Find where the given text appears and provide that cell's center as (X, Y) coordinate. 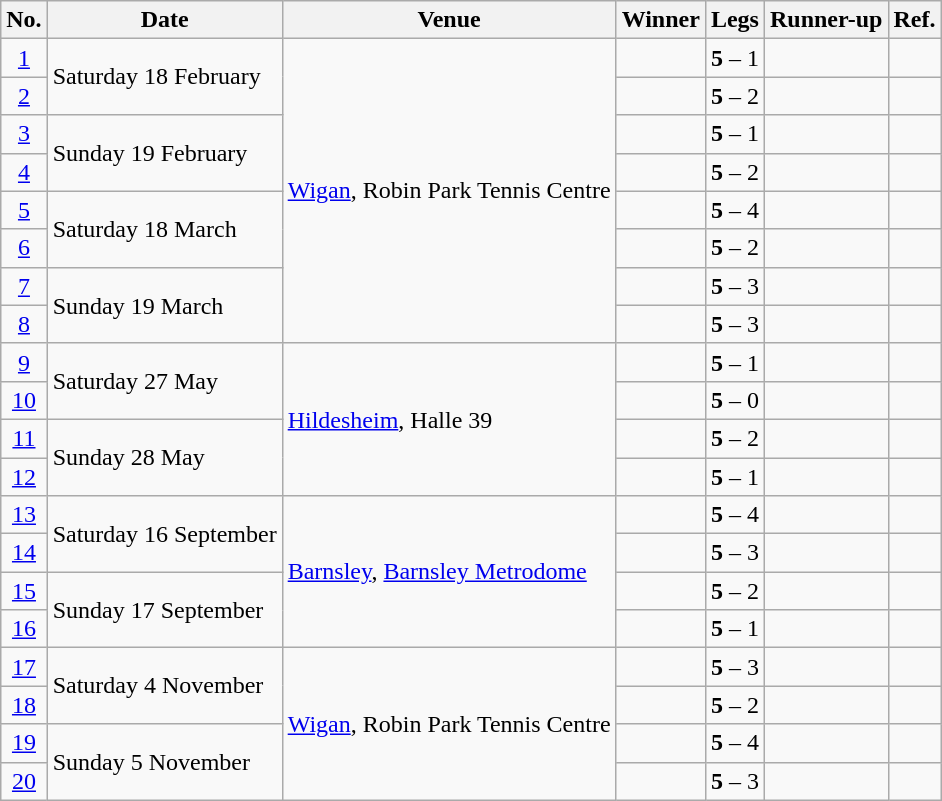
Venue (449, 20)
Sunday 19 March (164, 305)
Barnsley, Barnsley Metrodome (449, 572)
Winner (660, 20)
6 (24, 248)
Saturday 16 September (164, 534)
Legs (734, 20)
15 (24, 591)
2 (24, 96)
14 (24, 553)
7 (24, 286)
Ref. (914, 20)
8 (24, 324)
Saturday 27 May (164, 381)
1 (24, 58)
5 – 0 (734, 400)
12 (24, 477)
Sunday 5 November (164, 762)
No. (24, 20)
13 (24, 515)
9 (24, 362)
19 (24, 743)
18 (24, 705)
11 (24, 438)
3 (24, 134)
Runner-up (826, 20)
Saturday 4 November (164, 686)
10 (24, 400)
20 (24, 781)
Hildesheim, Halle 39 (449, 419)
Saturday 18 February (164, 77)
Sunday 28 May (164, 457)
Sunday 17 September (164, 610)
16 (24, 629)
17 (24, 667)
Date (164, 20)
4 (24, 172)
Saturday 18 March (164, 229)
Sunday 19 February (164, 153)
5 (24, 210)
